Extract the [x, y] coordinate from the center of the cell holding the provided text.  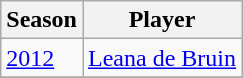
2012 [42, 58]
Player [162, 20]
Leana de Bruin [162, 58]
Season [42, 20]
